Capture the cell that displays the provided text and extract its [X, Y] central coordinate. 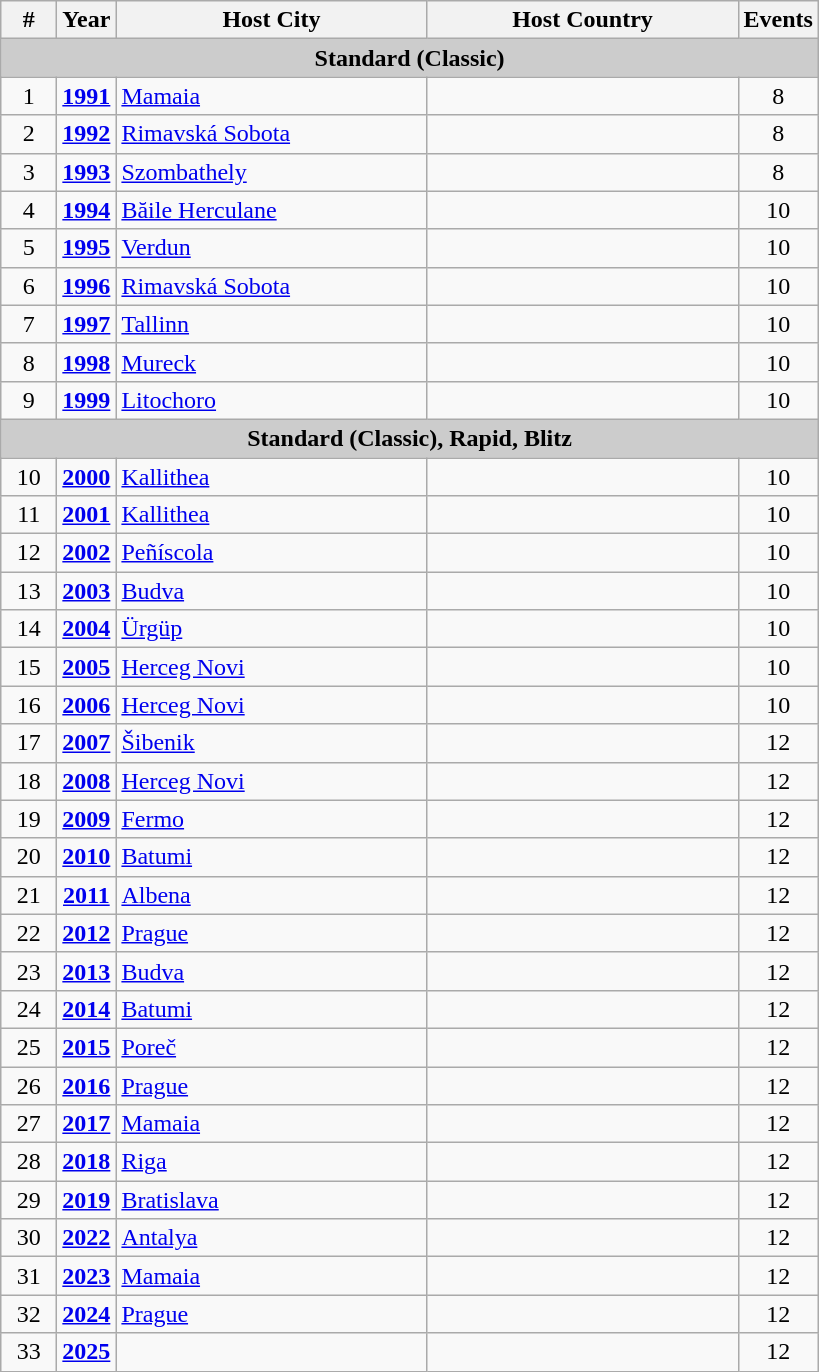
Riga [272, 1162]
2004 [86, 629]
Host Country [582, 20]
Events [778, 20]
2024 [86, 1314]
2017 [86, 1124]
24 [29, 1009]
Litochoro [272, 400]
1997 [86, 324]
2005 [86, 667]
28 [29, 1162]
2006 [86, 705]
2002 [86, 553]
31 [29, 1276]
1993 [86, 172]
20 [29, 857]
# [29, 20]
2018 [86, 1162]
2023 [86, 1276]
Year [86, 20]
33 [29, 1352]
2007 [86, 743]
25 [29, 1047]
Tallinn [272, 324]
2012 [86, 933]
29 [29, 1200]
16 [29, 705]
Poreč [272, 1047]
22 [29, 933]
2010 [86, 857]
2015 [86, 1047]
18 [29, 781]
2016 [86, 1085]
26 [29, 1085]
1 [29, 96]
30 [29, 1238]
7 [29, 324]
Verdun [272, 248]
2008 [86, 781]
13 [29, 591]
1999 [86, 400]
2001 [86, 515]
2025 [86, 1352]
2003 [86, 591]
Szombathely [272, 172]
1998 [86, 362]
2013 [86, 971]
2011 [86, 895]
1991 [86, 96]
Peñíscola [272, 553]
17 [29, 743]
Host City [272, 20]
Standard (Classic) [410, 58]
23 [29, 971]
3 [29, 172]
1995 [86, 248]
27 [29, 1124]
1994 [86, 210]
Băile Herculane [272, 210]
2014 [86, 1009]
Fermo [272, 819]
2009 [86, 819]
2000 [86, 477]
15 [29, 667]
1996 [86, 286]
Šibenik [272, 743]
Mureck [272, 362]
Albena [272, 895]
2 [29, 134]
9 [29, 400]
6 [29, 286]
19 [29, 819]
5 [29, 248]
2022 [86, 1238]
4 [29, 210]
11 [29, 515]
2019 [86, 1200]
Standard (Classic), Rapid, Blitz [410, 438]
Ürgüp [272, 629]
14 [29, 629]
21 [29, 895]
Antalya [272, 1238]
1992 [86, 134]
Bratislava [272, 1200]
32 [29, 1314]
